Pinpoint the cell where the given text exists, returning its [X, Y] midpoint coordinate. 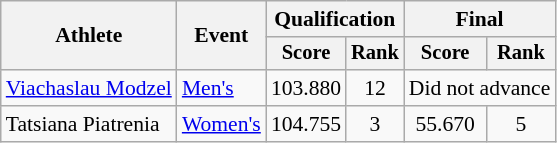
Tatsiana Piatrenia [89, 124]
Women's [222, 124]
Viachaslau Modzel [89, 88]
5 [522, 124]
Final [480, 19]
104.755 [306, 124]
103.880 [306, 88]
Men's [222, 88]
Qualification [335, 19]
Did not advance [480, 88]
55.670 [446, 124]
12 [375, 88]
Athlete [89, 36]
Event [222, 36]
3 [375, 124]
